Search for the cell housing the specified text and yield its [X, Y] center coordinate. 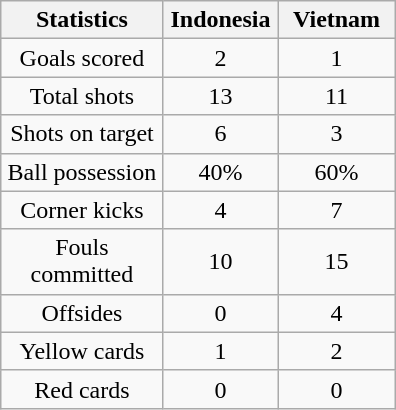
Offsides [82, 313]
Ball possession [82, 172]
Shots on target [82, 134]
Corner kicks [82, 210]
13 [220, 96]
Red cards [82, 389]
Indonesia [220, 20]
Goals scored [82, 58]
3 [337, 134]
6 [220, 134]
40% [220, 172]
Total shots [82, 96]
Vietnam [337, 20]
10 [220, 262]
60% [337, 172]
15 [337, 262]
7 [337, 210]
11 [337, 96]
Fouls committed [82, 262]
Statistics [82, 20]
Yellow cards [82, 351]
